Detect which cell encompasses the target text, then output its [x, y] center coordinate. 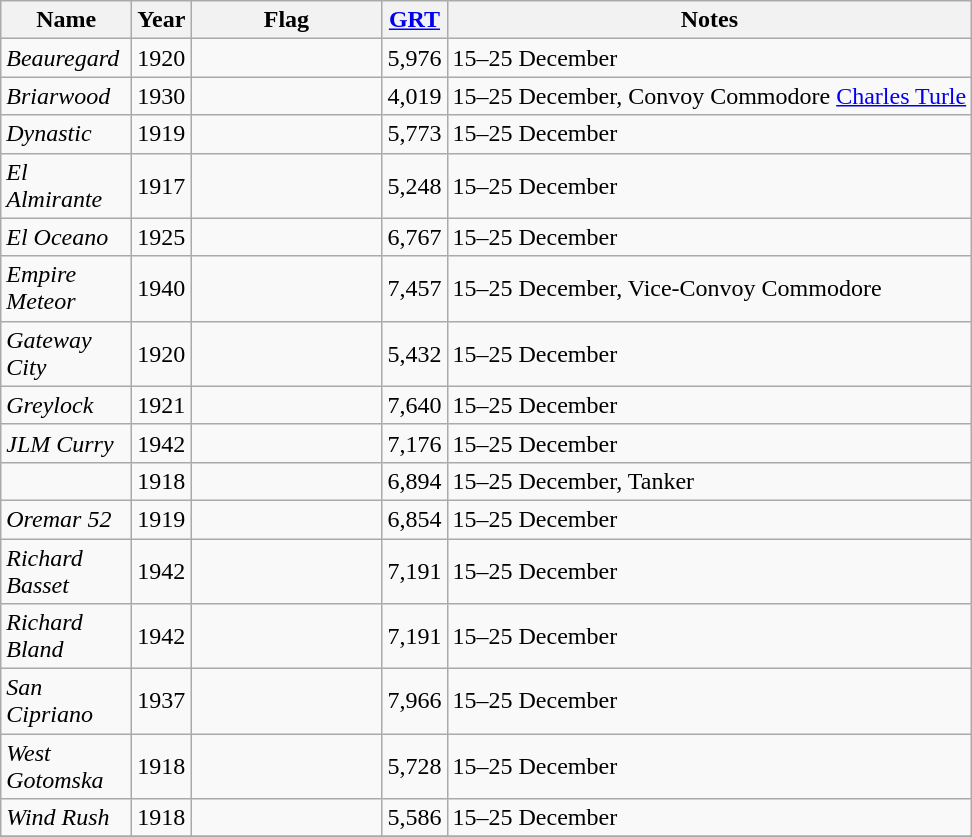
Briarwood [66, 96]
7,966 [414, 702]
San Cipriano [66, 702]
1937 [162, 702]
1940 [162, 288]
Richard Bland [66, 636]
7,457 [414, 288]
1917 [162, 186]
Gateway City [66, 354]
5,432 [414, 354]
Richard Basset [66, 570]
JLM Curry [66, 443]
GRT [414, 20]
6,854 [414, 519]
Empire Meteor [66, 288]
Year [162, 20]
El Oceano [66, 237]
Greylock [66, 405]
4,019 [414, 96]
7,640 [414, 405]
5,248 [414, 186]
5,728 [414, 766]
El Almirante [66, 186]
7,176 [414, 443]
5,773 [414, 134]
Oremar 52 [66, 519]
Dynastic [66, 134]
Wind Rush [66, 818]
6,767 [414, 237]
15–25 December, Convoy Commodore Charles Turle [710, 96]
1925 [162, 237]
Name [66, 20]
15–25 December, Tanker [710, 481]
West Gotomska [66, 766]
1921 [162, 405]
Flag [286, 20]
5,586 [414, 818]
1930 [162, 96]
5,976 [414, 58]
15–25 December, Vice-Convoy Commodore [710, 288]
Notes [710, 20]
6,894 [414, 481]
Beauregard [66, 58]
